Locate the cell with the specified text and output its [X, Y] center coordinate. 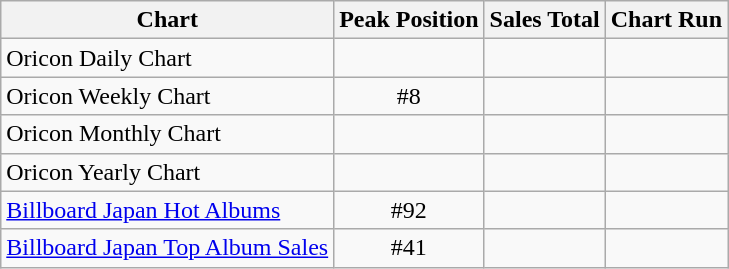
Oricon Monthly Chart [168, 134]
Chart Run [666, 20]
Peak Position [409, 20]
#41 [409, 248]
Oricon Yearly Chart [168, 172]
Oricon Daily Chart [168, 58]
Oricon Weekly Chart [168, 96]
#8 [409, 96]
Sales Total [544, 20]
Billboard Japan Hot Albums [168, 210]
Chart [168, 20]
#92 [409, 210]
Billboard Japan Top Album Sales [168, 248]
